Search for the cell housing the specified text and yield its [x, y] center coordinate. 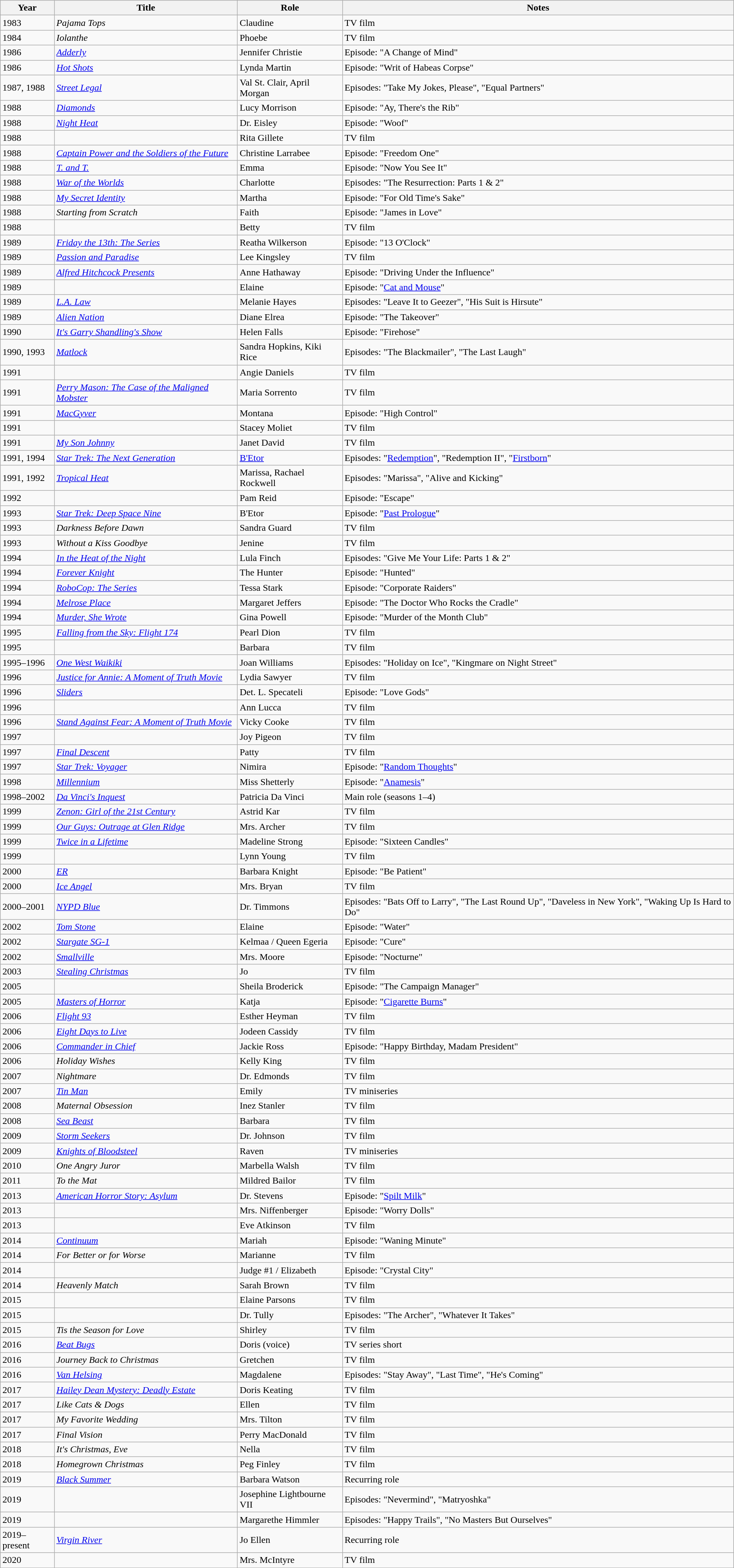
Episodes: "Nevermind", "Matryoshka" [538, 1499]
Heavenly Match [146, 1285]
Lee Kingsley [290, 257]
Dr. Eisley [290, 123]
2000–2001 [27, 906]
Passion and Paradise [146, 257]
Holiday Wishes [146, 1061]
Kelly King [290, 1061]
Millennium [146, 782]
Melrose Place [146, 603]
Raven [290, 1151]
Adderly [146, 53]
Episode: "Be Patient" [538, 871]
Darkness Before Dawn [146, 528]
1991, 1994 [27, 458]
Emily [290, 1091]
Inez Stanler [290, 1106]
My Son Johnny [146, 443]
Phoebe [290, 38]
Final Descent [146, 752]
Episode: "Freedom One" [538, 153]
Magdalene [290, 1375]
One Angry Juror [146, 1166]
Main role (seasons 1–4) [538, 797]
Marbella Walsh [290, 1166]
Episode: "Water" [538, 927]
Eight Days to Live [146, 1031]
Dr. Timmons [290, 906]
Episode: "Waning Minute" [538, 1240]
Forever Knight [146, 573]
Emma [290, 168]
Montana [290, 413]
Tropical Heat [146, 478]
Stealing Christmas [146, 972]
Ice Angel [146, 886]
Angie Daniels [290, 372]
Judge #1 / Elizabeth [290, 1270]
My Secret Identity [146, 197]
Hot Shots [146, 67]
Betty [290, 228]
Episode: "Murder of the Month Club" [538, 617]
Final Vision [146, 1435]
Episodes: "Leave It to Geezer", "His Suit is Hirsute" [538, 302]
Episode: "Driving Under the Influence" [538, 272]
Da Vinci's Inquest [146, 797]
Iolanthe [146, 38]
Jackie Ross [290, 1046]
Virgin River [146, 1540]
Ellen [290, 1404]
Episode: "The Doctor Who Rocks the Cradle" [538, 603]
Star Trek: Voyager [146, 767]
Jennifer Christie [290, 53]
2010 [27, 1166]
Episodes: "Redemption", "Redemption II", "Firstborn" [538, 458]
Sliders [146, 692]
Mrs. Niffenberger [290, 1211]
Katja [290, 1002]
Kelmaa / Queen Egeria [290, 942]
Elaine Parsons [290, 1300]
Joy Pigeon [290, 737]
Zenon: Girl of the 21st Century [146, 812]
Mariah [290, 1240]
Van Helsing [146, 1375]
Martha [290, 197]
2020 [27, 1560]
Helen Falls [290, 332]
Title [146, 8]
Dr. Stevens [290, 1195]
Episode: "The Takeover" [538, 317]
Episodes: "Give Me Your Life: Parts 1 & 2" [538, 558]
Perry Mason: The Case of the Maligned Mobster [146, 392]
Janet David [290, 443]
Episode: "High Control" [538, 413]
Knights of Bloodsteel [146, 1151]
1984 [27, 38]
Episodes: "The Blackmailer", "The Last Laugh" [538, 352]
Sandra Guard [290, 528]
Our Guys: Outrage at Glen Ridge [146, 827]
In the Heat of the Night [146, 558]
Mildred Bailor [290, 1180]
Rita Gillete [290, 138]
Matlock [146, 352]
Jo Ellen [290, 1540]
2019–present [27, 1540]
Episode: "Corporate Raiders" [538, 588]
Margaret Jeffers [290, 603]
Josephine Lightbourne VII [290, 1499]
Murder, She Wrote [146, 617]
Barbara Watson [290, 1479]
Charlotte [290, 182]
1991, 1992 [27, 478]
Hailey Dean Mystery: Deadly Estate [146, 1390]
Reatha Wilkerson [290, 242]
Tis the Season for Love [146, 1330]
Episode: "13 O'Clock" [538, 242]
Eve Atkinson [290, 1226]
Margarethe Himmler [290, 1520]
Gina Powell [290, 617]
Twice in a Lifetime [146, 841]
Jenine [290, 543]
Episode: "Cure" [538, 942]
L.A. Law [146, 302]
Claudine [290, 23]
Justice for Annie: A Moment of Truth Movie [146, 677]
Pajama Tops [146, 23]
Episode: "Cat and Mouse" [538, 287]
Mrs. Moore [290, 957]
Miss Shetterly [290, 782]
Anne Hathaway [290, 272]
Barbara Knight [290, 871]
1983 [27, 23]
The Hunter [290, 573]
Masters of Horror [146, 1002]
Captain Power and the Soldiers of the Future [146, 153]
Mrs. Archer [290, 827]
1998 [27, 782]
Maternal Obsession [146, 1106]
Episodes: "Bats Off to Larry", "The Last Round Up", "Daveless in New York", "Waking Up Is Hard to Do" [538, 906]
Episode: "Firehose" [538, 332]
Street Legal [146, 88]
Dr. Tully [290, 1315]
Episode: "Random Thoughts" [538, 767]
Lynda Martin [290, 67]
Melanie Hayes [290, 302]
Beat Bugs [146, 1345]
Episode: "Woof" [538, 123]
Faith [290, 213]
Smallville [146, 957]
Episode: "Anamesis" [538, 782]
1987, 1988 [27, 88]
Stacey Moliet [290, 428]
Episode: "Nocturne" [538, 957]
Marissa, Rachael Rockwell [290, 478]
Nimira [290, 767]
Lucy Morrison [290, 108]
Episode: "Spilt Milk" [538, 1195]
Episode: "Ay, There's the Rib" [538, 108]
Episode: "Writ of Habeas Corpse" [538, 67]
MacGyver [146, 413]
Episode: "The Campaign Manager" [538, 987]
Sea Beast [146, 1121]
Jodeen Cassidy [290, 1031]
Journey Back to Christmas [146, 1360]
War of the Worlds [146, 182]
Gretchen [290, 1360]
Episode: "Love Gods" [538, 692]
Dr. Edmonds [290, 1076]
Starting from Scratch [146, 213]
Perry MacDonald [290, 1435]
Continuum [146, 1240]
Star Trek: Deep Space Nine [146, 513]
1992 [27, 498]
Pearl Dion [290, 632]
Diamonds [146, 108]
Patricia Da Vinci [290, 797]
Stand Against Fear: A Moment of Truth Movie [146, 722]
Episode: "Now You See It" [538, 168]
Pam Reid [290, 498]
Episode: "A Change of Mind" [538, 53]
Nella [290, 1450]
Episode: "Worry Dolls" [538, 1211]
Sheila Broderick [290, 987]
2003 [27, 972]
Vicky Cooke [290, 722]
Homegrown Christmas [146, 1464]
Jo [290, 972]
Doris Keating [290, 1390]
Notes [538, 8]
Alien Nation [146, 317]
Lula Finch [290, 558]
Episode: "Cigarette Burns" [538, 1002]
Episode: "Sixteen Candles" [538, 841]
Episode: "For Old Time's Sake" [538, 197]
Tom Stone [146, 927]
Stargate SG-1 [146, 942]
Dr. Johnson [290, 1136]
My Favorite Wedding [146, 1419]
Role [290, 8]
Episode: "Escape" [538, 498]
Val St. Clair, April Morgan [290, 88]
Episode: "Hunted" [538, 573]
Lynn Young [290, 856]
TV series short [538, 1345]
1995–1996 [27, 662]
Det. L. Specateli [290, 692]
Episodes: "The Resurrection: Parts 1 & 2" [538, 182]
It's Christmas, Eve [146, 1450]
Tin Man [146, 1091]
Episode: "Crystal City" [538, 1270]
Episodes: "The Archer", "Whatever It Takes" [538, 1315]
Episode: "Happy Birthday, Madam President" [538, 1046]
1990, 1993 [27, 352]
Diane Elrea [290, 317]
Episodes: "Happy Trails", "No Masters But Ourselves" [538, 1520]
Nightmare [146, 1076]
Sandra Hopkins, Kiki Rice [290, 352]
2011 [27, 1180]
Year [27, 8]
1998–2002 [27, 797]
American Horror Story: Asylum [146, 1195]
Star Trek: The Next Generation [146, 458]
T. and T. [146, 168]
Episode: "Past Prologue" [538, 513]
Episodes: "Holiday on Ice", "Kingmare on Night Street" [538, 662]
Mrs. Tilton [290, 1419]
Ann Lucca [290, 707]
Lydia Sawyer [290, 677]
Joan Williams [290, 662]
Without a Kiss Goodbye [146, 543]
Falling from the Sky: Flight 174 [146, 632]
Mrs. Bryan [290, 886]
RoboCop: The Series [146, 588]
Christine Larrabee [290, 153]
1990 [27, 332]
Shirley [290, 1330]
It's Garry Shandling's Show [146, 332]
Alfred Hitchcock Presents [146, 272]
Like Cats & Dogs [146, 1404]
Patty [290, 752]
Astrid Kar [290, 812]
Esther Heyman [290, 1016]
Friday the 13th: The Series [146, 242]
Commander in Chief [146, 1046]
Flight 93 [146, 1016]
Black Summer [146, 1479]
Maria Sorrento [290, 392]
Doris (voice) [290, 1345]
Marianne [290, 1255]
NYPD Blue [146, 906]
To the Mat [146, 1180]
Storm Seekers [146, 1136]
Episodes: "Stay Away", "Last Time", "He's Coming" [538, 1375]
ER [146, 871]
Sarah Brown [290, 1285]
Night Heat [146, 123]
Episodes: "Take My Jokes, Please", "Equal Partners" [538, 88]
Episode: "James in Love" [538, 213]
Tessa Stark [290, 588]
Madeline Strong [290, 841]
For Better or for Worse [146, 1255]
Peg Finley [290, 1464]
One West Waikiki [146, 662]
Mrs. McIntyre [290, 1560]
Episodes: "Marissa", "Alive and Kicking" [538, 478]
